Return (x, y) of the center of cell containing provided text 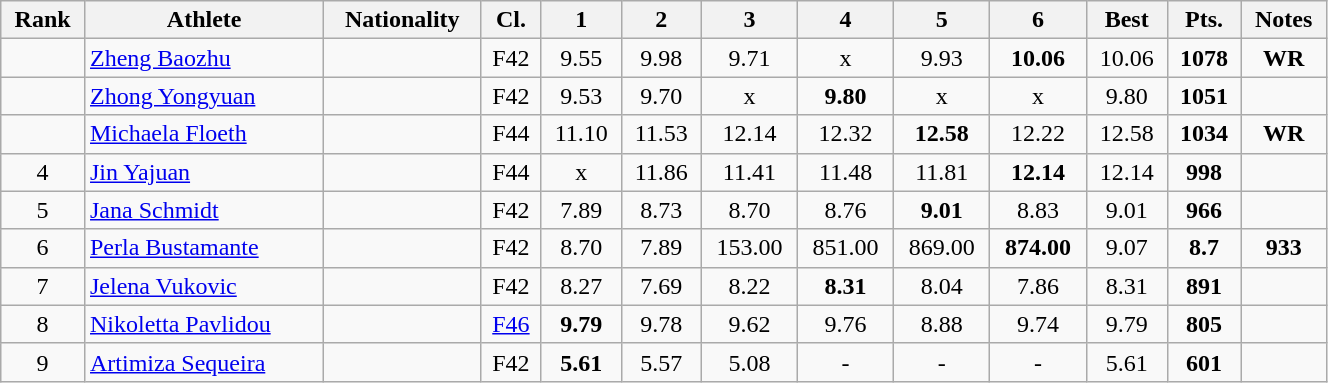
9.53 (581, 96)
Rank (43, 20)
9.74 (1038, 324)
1051 (1204, 96)
933 (1284, 248)
Michaela Floeth (204, 134)
F46 (511, 324)
9.71 (749, 58)
11.48 (846, 172)
Jana Schmidt (204, 210)
Zheng Baozhu (204, 58)
7 (43, 286)
9.70 (661, 96)
8.04 (942, 286)
12.32 (846, 134)
9.07 (1126, 248)
11.86 (661, 172)
851.00 (846, 248)
1 (581, 20)
9 (43, 362)
9.76 (846, 324)
Zhong Yongyuan (204, 96)
Nationality (402, 20)
998 (1204, 172)
Notes (1284, 20)
3 (749, 20)
Jin Yajuan (204, 172)
966 (1204, 210)
5.08 (749, 362)
Best (1126, 20)
8.88 (942, 324)
9.93 (942, 58)
805 (1204, 324)
8.73 (661, 210)
Perla Bustamante (204, 248)
153.00 (749, 248)
8.27 (581, 286)
2 (661, 20)
Artimiza Sequeira (204, 362)
9.78 (661, 324)
1034 (1204, 134)
874.00 (1038, 248)
8.7 (1204, 248)
869.00 (942, 248)
12.22 (1038, 134)
7.86 (1038, 286)
8.83 (1038, 210)
1078 (1204, 58)
Cl. (511, 20)
9.55 (581, 58)
7.69 (661, 286)
8 (43, 324)
601 (1204, 362)
9.98 (661, 58)
5.57 (661, 362)
Athlete (204, 20)
891 (1204, 286)
Jelena Vukovic (204, 286)
8.76 (846, 210)
11.41 (749, 172)
11.81 (942, 172)
9.62 (749, 324)
Pts. (1204, 20)
11.10 (581, 134)
11.53 (661, 134)
8.22 (749, 286)
Nikoletta Pavlidou (204, 324)
